Identify which cell holds the provided text, then report its [x, y] central coordinate. 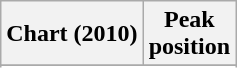
Peakposition [189, 34]
Chart (2010) [72, 34]
